Output the (X, Y) coordinate of the center of the cell containing the given text.  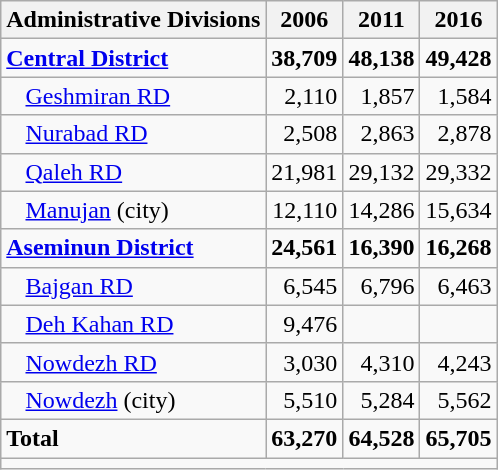
49,428 (458, 58)
12,110 (304, 210)
2,863 (382, 134)
65,705 (458, 438)
Bajgan RD (134, 286)
Nowdezh RD (134, 362)
29,132 (382, 172)
6,545 (304, 286)
Nowdezh (city) (134, 400)
2006 (304, 20)
Deh Kahan RD (134, 324)
5,284 (382, 400)
2016 (458, 20)
2,878 (458, 134)
4,243 (458, 362)
4,310 (382, 362)
1,584 (458, 96)
Total (134, 438)
2,110 (304, 96)
38,709 (304, 58)
3,030 (304, 362)
14,286 (382, 210)
Manujan (city) (134, 210)
Nurabad RD (134, 134)
2011 (382, 20)
24,561 (304, 248)
64,528 (382, 438)
6,796 (382, 286)
16,390 (382, 248)
15,634 (458, 210)
5,510 (304, 400)
2,508 (304, 134)
21,981 (304, 172)
Geshmiran RD (134, 96)
Qaleh RD (134, 172)
1,857 (382, 96)
6,463 (458, 286)
Aseminun District (134, 248)
16,268 (458, 248)
5,562 (458, 400)
9,476 (304, 324)
Administrative Divisions (134, 20)
63,270 (304, 438)
48,138 (382, 58)
29,332 (458, 172)
Central District (134, 58)
